Output the [x, y] coordinate of the center of the cell containing the given text.  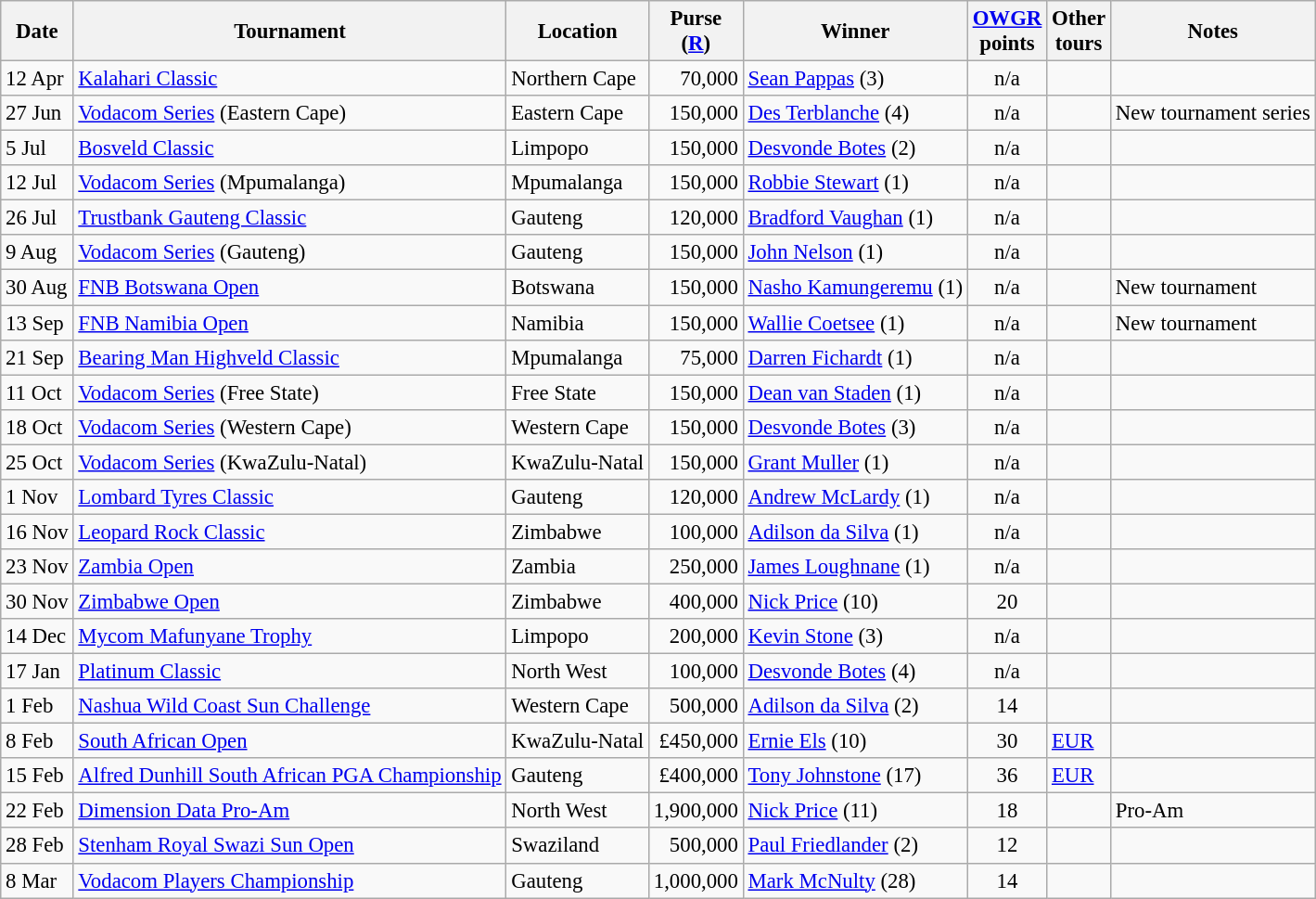
Desvonde Botes (3) [855, 427]
£450,000 [696, 741]
Nasho Kamungeremu (1) [855, 288]
12 Apr [37, 79]
Platinum Classic [289, 672]
Purse(R) [696, 32]
Botswana [578, 288]
Sean Pappas (3) [855, 79]
Vodacom Series (Mpumalanga) [289, 183]
Leopard Rock Classic [289, 532]
Tournament [289, 32]
200,000 [696, 636]
Kalahari Classic [289, 79]
70,000 [696, 79]
1 Feb [37, 706]
14 Dec [37, 636]
18 Oct [37, 427]
Andrew McLardy (1) [855, 497]
Zambia [578, 567]
15 Feb [37, 776]
Nick Price (11) [855, 811]
Location [578, 32]
Bosveld Classic [289, 148]
Desvonde Botes (2) [855, 148]
John Nelson (1) [855, 253]
28 Feb [37, 846]
1,900,000 [696, 811]
James Loughnane (1) [855, 567]
Bradford Vaughan (1) [855, 218]
Swaziland [578, 846]
12 [1007, 846]
18 [1007, 811]
23 Nov [37, 567]
25 Oct [37, 462]
1 Nov [37, 497]
Darren Fichardt (1) [855, 357]
13 Sep [37, 323]
8 Mar [37, 880]
OWGRpoints [1007, 32]
11 Oct [37, 392]
22 Feb [37, 811]
30 Nov [37, 601]
30 [1007, 741]
36 [1007, 776]
20 [1007, 601]
Tony Johnstone (17) [855, 776]
Vodacom Series (Eastern Cape) [289, 113]
Namibia [578, 323]
Grant Muller (1) [855, 462]
250,000 [696, 567]
400,000 [696, 601]
Kevin Stone (3) [855, 636]
75,000 [696, 357]
Dimension Data Pro-Am [289, 811]
Winner [855, 32]
Mark McNulty (28) [855, 880]
Northern Cape [578, 79]
30 Aug [37, 288]
Vodacom Series (Free State) [289, 392]
Notes [1213, 32]
Vodacom Series (Gauteng) [289, 253]
New tournament series [1213, 113]
Alfred Dunhill South African PGA Championship [289, 776]
Adilson da Silva (1) [855, 532]
Zambia Open [289, 567]
1,000,000 [696, 880]
27 Jun [37, 113]
Lombard Tyres Classic [289, 497]
FNB Botswana Open [289, 288]
South African Open [289, 741]
Free State [578, 392]
Trustbank Gauteng Classic [289, 218]
Vodacom Players Championship [289, 880]
Adilson da Silva (2) [855, 706]
26 Jul [37, 218]
Pro-Am [1213, 811]
£400,000 [696, 776]
FNB Namibia Open [289, 323]
Vodacom Series (KwaZulu-Natal) [289, 462]
Dean van Staden (1) [855, 392]
Othertours [1080, 32]
Paul Friedlander (2) [855, 846]
Desvonde Botes (4) [855, 672]
9 Aug [37, 253]
8 Feb [37, 741]
12 Jul [37, 183]
5 Jul [37, 148]
Eastern Cape [578, 113]
Stenham Royal Swazi Sun Open [289, 846]
Nick Price (10) [855, 601]
Mycom Mafunyane Trophy [289, 636]
Date [37, 32]
Nashua Wild Coast Sun Challenge [289, 706]
Ernie Els (10) [855, 741]
Wallie Coetsee (1) [855, 323]
17 Jan [37, 672]
Bearing Man Highveld Classic [289, 357]
Des Terblanche (4) [855, 113]
Robbie Stewart (1) [855, 183]
Vodacom Series (Western Cape) [289, 427]
Zimbabwe Open [289, 601]
16 Nov [37, 532]
21 Sep [37, 357]
